Output the (X, Y) coordinate of the center of the cell containing the given text.  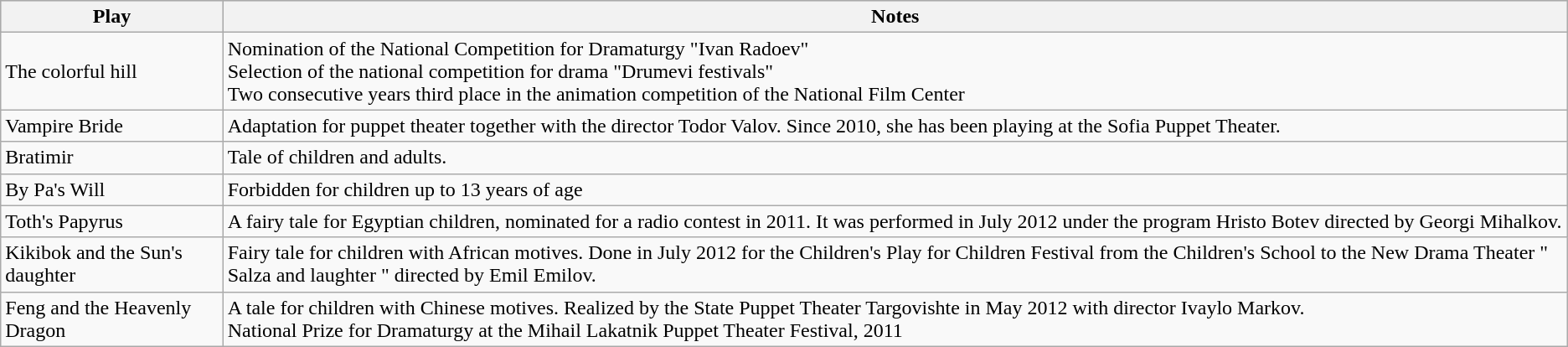
Play (112, 17)
Feng and the Heavenly Dragon (112, 319)
The colorful hill (112, 71)
Forbidden for children up to 13 years of age (895, 189)
By Pa's Will (112, 189)
Tale of children and adults. (895, 158)
Vampire Bride (112, 126)
Kikibok and the Sun's daughter (112, 265)
Bratimir (112, 158)
Toth's Papyrus (112, 221)
Adaptation for puppet theater together with the director Todor Valov. Since 2010, she has been playing at the Sofia Puppet Theater. (895, 126)
Notes (895, 17)
